For the text-containing cell, return its midpoint in (x, y) coordinate format. 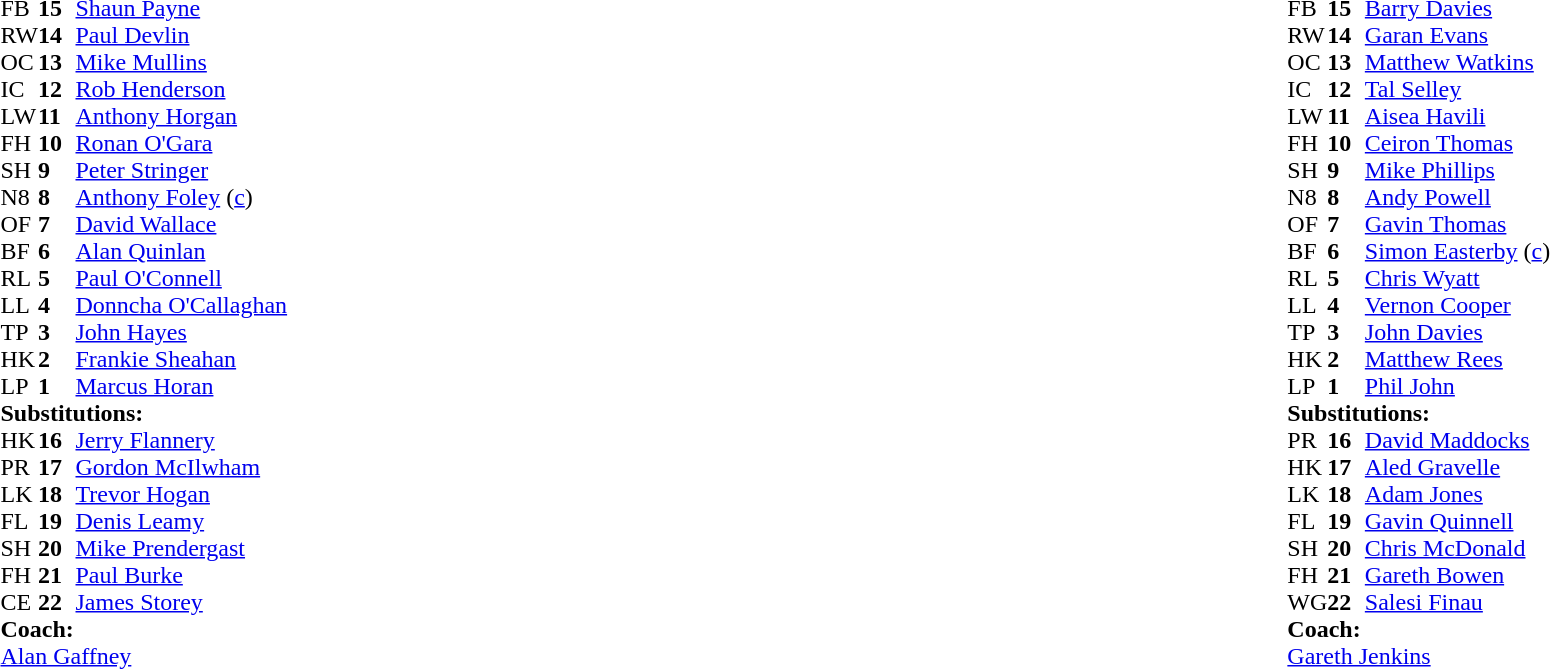
Andy Powell (1458, 198)
Phil John (1458, 386)
Jerry Flannery (182, 440)
Aled Gravelle (1458, 468)
Simon Easterby (c) (1458, 252)
John Davies (1458, 332)
WG (1307, 602)
Chris Wyatt (1458, 278)
David Wallace (182, 224)
Salesi Finau (1458, 602)
Paul O'Connell (182, 278)
Rob Henderson (182, 90)
Mike Phillips (1458, 170)
Anthony Foley (c) (182, 198)
Anthony Horgan (182, 116)
Alan Quinlan (182, 252)
Frankie Sheahan (182, 360)
Mike Prendergast (182, 548)
John Hayes (182, 332)
James Storey (182, 602)
Gareth Bowen (1458, 576)
Tal Selley (1458, 90)
Gareth Jenkins (1418, 656)
Denis Leamy (182, 522)
Paul Devlin (182, 36)
Vernon Cooper (1458, 306)
Gordon McIlwham (182, 468)
Trevor Hogan (182, 494)
Gavin Quinnell (1458, 522)
CE (19, 602)
Matthew Rees (1458, 360)
Gavin Thomas (1458, 224)
Alan Gaffney (144, 656)
David Maddocks (1458, 440)
Matthew Watkins (1458, 62)
Peter Stringer (182, 170)
Marcus Horan (182, 386)
Ceiron Thomas (1458, 144)
Paul Burke (182, 576)
Mike Mullins (182, 62)
Garan Evans (1458, 36)
Donncha O'Callaghan (182, 306)
Adam Jones (1458, 494)
Aisea Havili (1458, 116)
Chris McDonald (1458, 548)
Ronan O'Gara (182, 144)
